Extract the [X, Y] coordinate from the center of the cell holding the provided text.  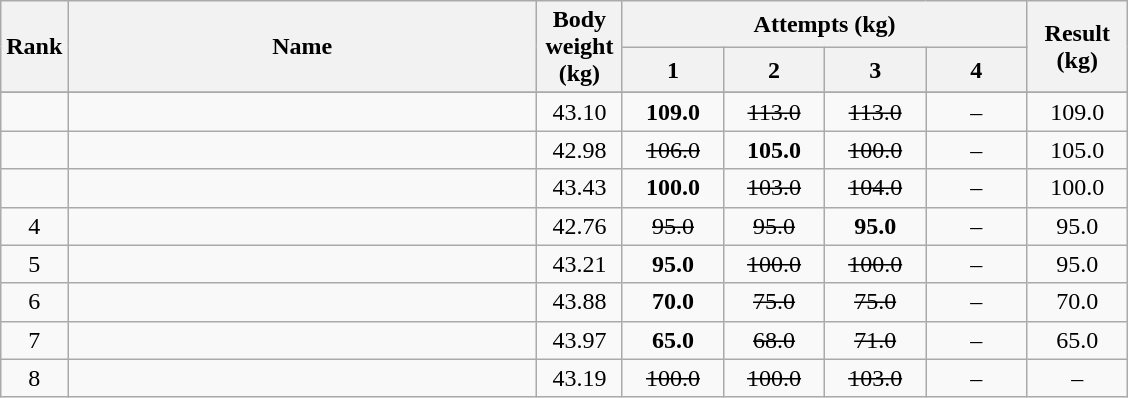
43.19 [579, 378]
2 [774, 70]
7 [34, 340]
Rank [34, 47]
71.0 [876, 340]
Name [302, 47]
43.21 [579, 264]
1 [672, 70]
42.98 [579, 150]
Result (kg) [1078, 47]
43.43 [579, 188]
43.10 [579, 112]
Body weight (kg) [579, 47]
43.97 [579, 340]
6 [34, 302]
43.88 [579, 302]
Attempts (kg) [824, 24]
42.76 [579, 226]
8 [34, 378]
68.0 [774, 340]
106.0 [672, 150]
3 [876, 70]
5 [34, 264]
104.0 [876, 188]
